Pinpoint the cell where the given text exists, returning its (x, y) midpoint coordinate. 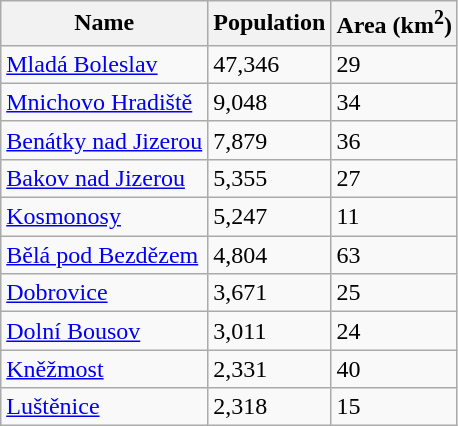
40 (394, 369)
4,804 (270, 255)
Bakov nad Jizerou (104, 178)
11 (394, 217)
29 (394, 64)
34 (394, 102)
5,355 (270, 178)
Mladá Boleslav (104, 64)
63 (394, 255)
9,048 (270, 102)
3,671 (270, 293)
Name (104, 24)
24 (394, 331)
Population (270, 24)
3,011 (270, 331)
27 (394, 178)
Mnichovo Hradiště (104, 102)
Dolní Bousov (104, 331)
Area (km2) (394, 24)
Benátky nad Jizerou (104, 140)
2,318 (270, 407)
7,879 (270, 140)
Luštěnice (104, 407)
5,247 (270, 217)
2,331 (270, 369)
Kněžmost (104, 369)
25 (394, 293)
Dobrovice (104, 293)
15 (394, 407)
Kosmonosy (104, 217)
Bělá pod Bezdězem (104, 255)
36 (394, 140)
47,346 (270, 64)
